Output the (X, Y) coordinate of the center of the cell containing the given text.  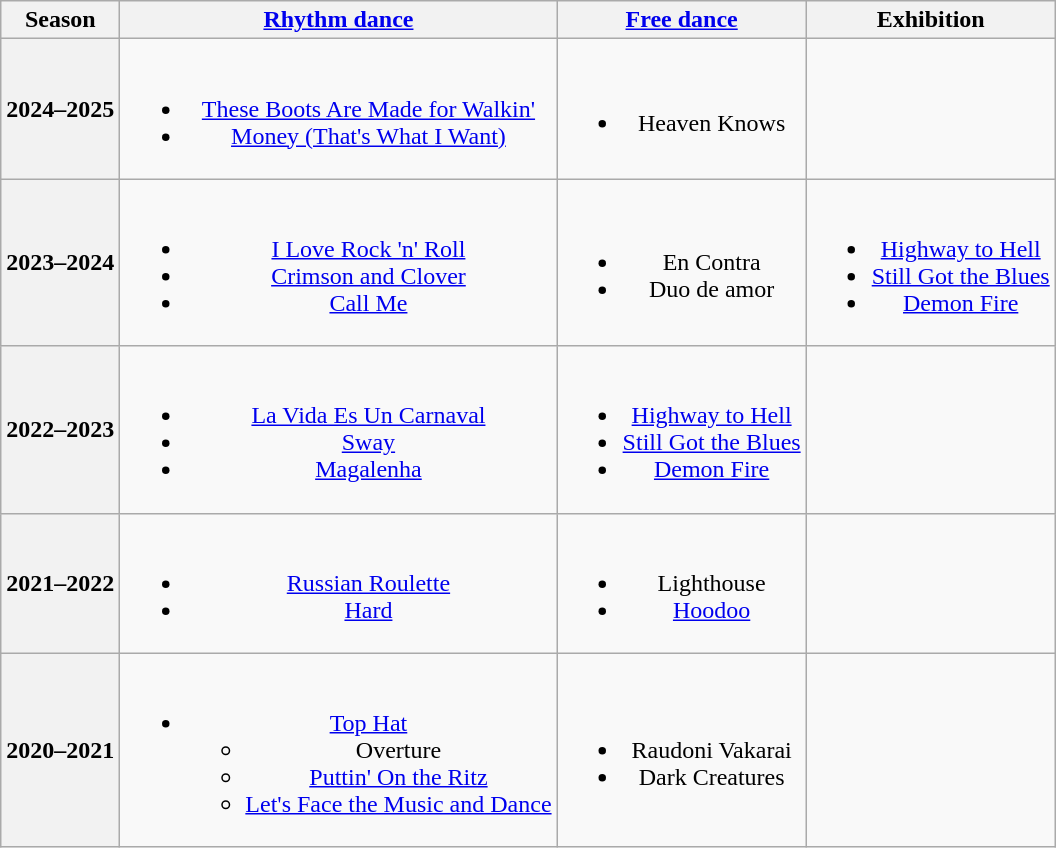
2022–2023 (60, 430)
2020–2021 (60, 750)
These Boots Are Made for Walkin'Money (That's What I Want) (338, 109)
Russian Roulette Hard (338, 583)
Raudoni Vakarai Dark Creatures (682, 750)
2023–2024 (60, 262)
Exhibition (930, 20)
2021–2022 (60, 583)
Lighthouse Hoodoo (682, 583)
I Love Rock 'n' RollCrimson and Clover Call Me (338, 262)
2024–2025 (60, 109)
Free dance (682, 20)
Rhythm dance (338, 20)
Season (60, 20)
Top HatOverturePuttin' On the RitzLet's Face the Music and Dance (338, 750)
Heaven Knows (682, 109)
La Vida Es Un Carnaval Sway Magalenha (338, 430)
En Contra Duo de amor (682, 262)
